Output the (x, y) coordinate of the center of the cell containing the given text.  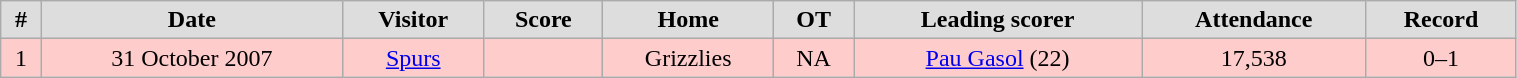
Score (544, 20)
Pau Gasol (22) (998, 58)
# (21, 20)
Record (1441, 20)
1 (21, 58)
31 October 2007 (192, 58)
Grizzlies (688, 58)
OT (814, 20)
Home (688, 20)
NA (814, 58)
Visitor (414, 20)
Spurs (414, 58)
17,538 (1254, 58)
Date (192, 20)
0–1 (1441, 58)
Leading scorer (998, 20)
Attendance (1254, 20)
